Identify which cell holds the provided text, then report its [x, y] central coordinate. 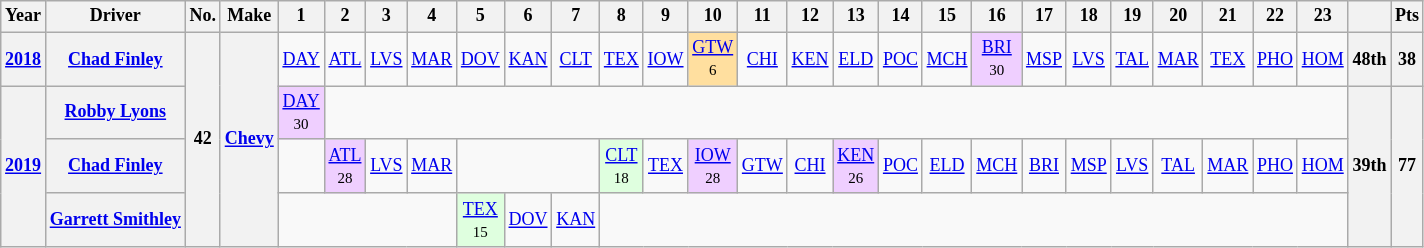
22 [1276, 16]
IOW28 [713, 166]
1 [301, 16]
Garrett Smithley [115, 220]
15 [947, 16]
11 [763, 16]
77 [1408, 166]
Driver [115, 16]
DAY30 [301, 113]
ATL28 [345, 166]
23 [1322, 16]
5 [481, 16]
BRI [1044, 166]
Year [24, 16]
14 [901, 16]
2019 [24, 166]
42 [202, 140]
8 [622, 16]
ATL [345, 59]
21 [1228, 16]
KEN [810, 59]
No. [202, 16]
6 [528, 16]
BRI30 [997, 59]
9 [666, 16]
Chevy [249, 140]
2 [345, 16]
GTW6 [713, 59]
48th [1370, 59]
Pts [1408, 16]
10 [713, 16]
4 [432, 16]
13 [856, 16]
GTW [763, 166]
20 [1178, 16]
Robby Lyons [115, 113]
19 [1132, 16]
2018 [24, 59]
12 [810, 16]
TEX15 [481, 220]
16 [997, 16]
Make [249, 16]
DAY [301, 59]
38 [1408, 59]
KEN26 [856, 166]
CLT18 [622, 166]
3 [386, 16]
18 [1088, 16]
7 [576, 16]
39th [1370, 166]
17 [1044, 16]
IOW [666, 59]
CLT [576, 59]
